Provide the [x, y] coordinate of the cell's center where the given text is located.  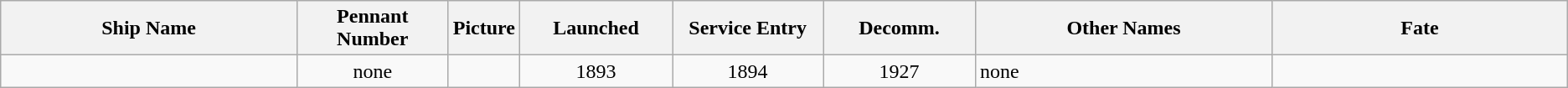
Service Entry [748, 28]
1894 [748, 71]
Launched [596, 28]
Decomm. [900, 28]
Pennant Number [372, 28]
Other Names [1123, 28]
1893 [596, 71]
1927 [900, 71]
Picture [484, 28]
Ship Name [149, 28]
Fate [1421, 28]
